Detect which cell encompasses the target text, then output its (x, y) center coordinate. 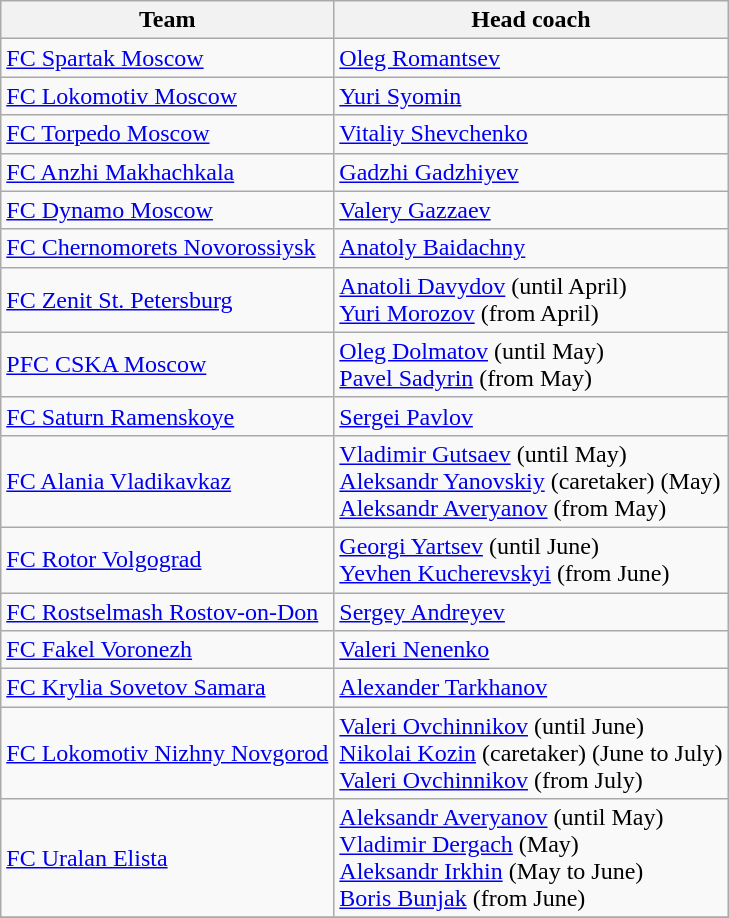
Anatoli Davydov (until April)Yuri Morozov (from April) (531, 300)
FC Fakel Voronezh (168, 650)
PFC CSKA Moscow (168, 364)
FC Zenit St. Petersburg (168, 300)
FC Chernomorets Novorossiysk (168, 248)
Aleksandr Averyanov (until May)Vladimir Dergach (May)Aleksandr Irkhin (May to June)Boris Bunjak (from June) (531, 858)
Yuri Syomin (531, 96)
Anatoly Baidachny (531, 248)
Georgi Yartsev (until June)Yevhen Kucherevskyi (from June) (531, 560)
Valeri Nenenko (531, 650)
FC Krylia Sovetov Samara (168, 688)
FC Dynamo Moscow (168, 210)
FC Torpedo Moscow (168, 134)
FC Alania Vladikavkaz (168, 481)
Oleg Romantsev (531, 58)
FC Saturn Ramenskoye (168, 416)
FC Anzhi Makhachkala (168, 172)
Sergei Pavlov (531, 416)
Vitaliy Shevchenko (531, 134)
Vladimir Gutsaev (until May)Aleksandr Yanovskiy (caretaker) (May)Aleksandr Averyanov (from May) (531, 481)
FC Uralan Elista (168, 858)
FC Lokomotiv Nizhny Novgorod (168, 753)
FC Lokomotiv Moscow (168, 96)
Valery Gazzaev (531, 210)
Team (168, 20)
Gadzhi Gadzhiyev (531, 172)
Valeri Ovchinnikov (until June)Nikolai Kozin (caretaker) (June to July)Valeri Ovchinnikov (from July) (531, 753)
FC Rostselmash Rostov-on-Don (168, 611)
FC Spartak Moscow (168, 58)
Alexander Tarkhanov (531, 688)
Oleg Dolmatov (until May)Pavel Sadyrin (from May) (531, 364)
Head coach (531, 20)
Sergey Andreyev (531, 611)
FC Rotor Volgograd (168, 560)
